Return (x, y) of the center of cell containing provided text 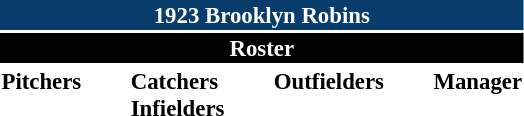
Roster (262, 48)
1923 Brooklyn Robins (262, 15)
